Provide the [x, y] coordinate of the cell's center where the given text is located.  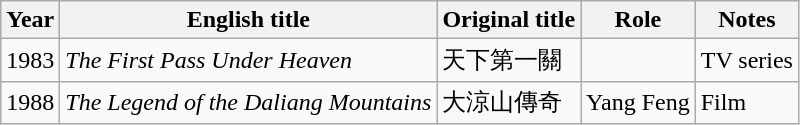
1988 [30, 102]
Notes [746, 20]
Original title [509, 20]
TV series [746, 60]
1983 [30, 60]
The Legend of the Daliang Mountains [248, 102]
天下第一關 [509, 60]
Film [746, 102]
大涼山傳奇 [509, 102]
The First Pass Under Heaven [248, 60]
Year [30, 20]
Role [638, 20]
Yang Feng [638, 102]
English title [248, 20]
